Scan for the cell matching the given text and deliver its (x, y) coordinate at center. 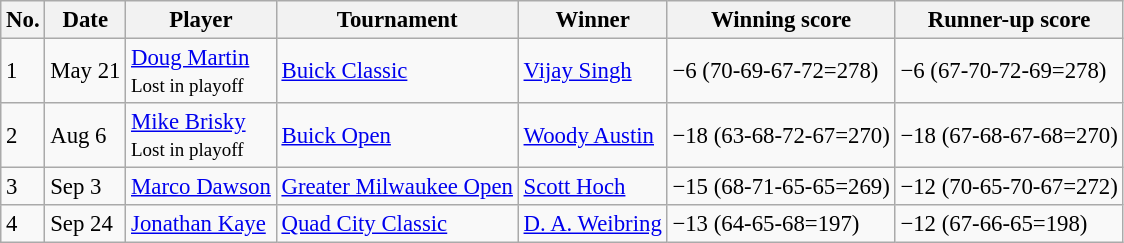
Player (201, 20)
Buick Open (397, 136)
Runner-up score (1009, 20)
Doug MartinLost in playoff (201, 72)
Jonathan Kaye (201, 224)
Aug 6 (86, 136)
D. A. Weibring (592, 224)
−12 (67-66-65=198) (1009, 224)
Marco Dawson (201, 187)
No. (23, 20)
Mike BriskyLost in playoff (201, 136)
Vijay Singh (592, 72)
−18 (63-68-72-67=270) (781, 136)
−15 (68-71-65-65=269) (781, 187)
1 (23, 72)
−18 (67-68-67-68=270) (1009, 136)
Sep 24 (86, 224)
−6 (70-69-67-72=278) (781, 72)
−13 (64-65-68=197) (781, 224)
2 (23, 136)
Buick Classic (397, 72)
−12 (70-65-70-67=272) (1009, 187)
Woody Austin (592, 136)
Sep 3 (86, 187)
Scott Hoch (592, 187)
4 (23, 224)
Winner (592, 20)
Quad City Classic (397, 224)
May 21 (86, 72)
3 (23, 187)
Winning score (781, 20)
−6 (67-70-72-69=278) (1009, 72)
Greater Milwaukee Open (397, 187)
Tournament (397, 20)
Date (86, 20)
